Determine the (X, Y) coordinate at the center of the cell enclosing the given text.  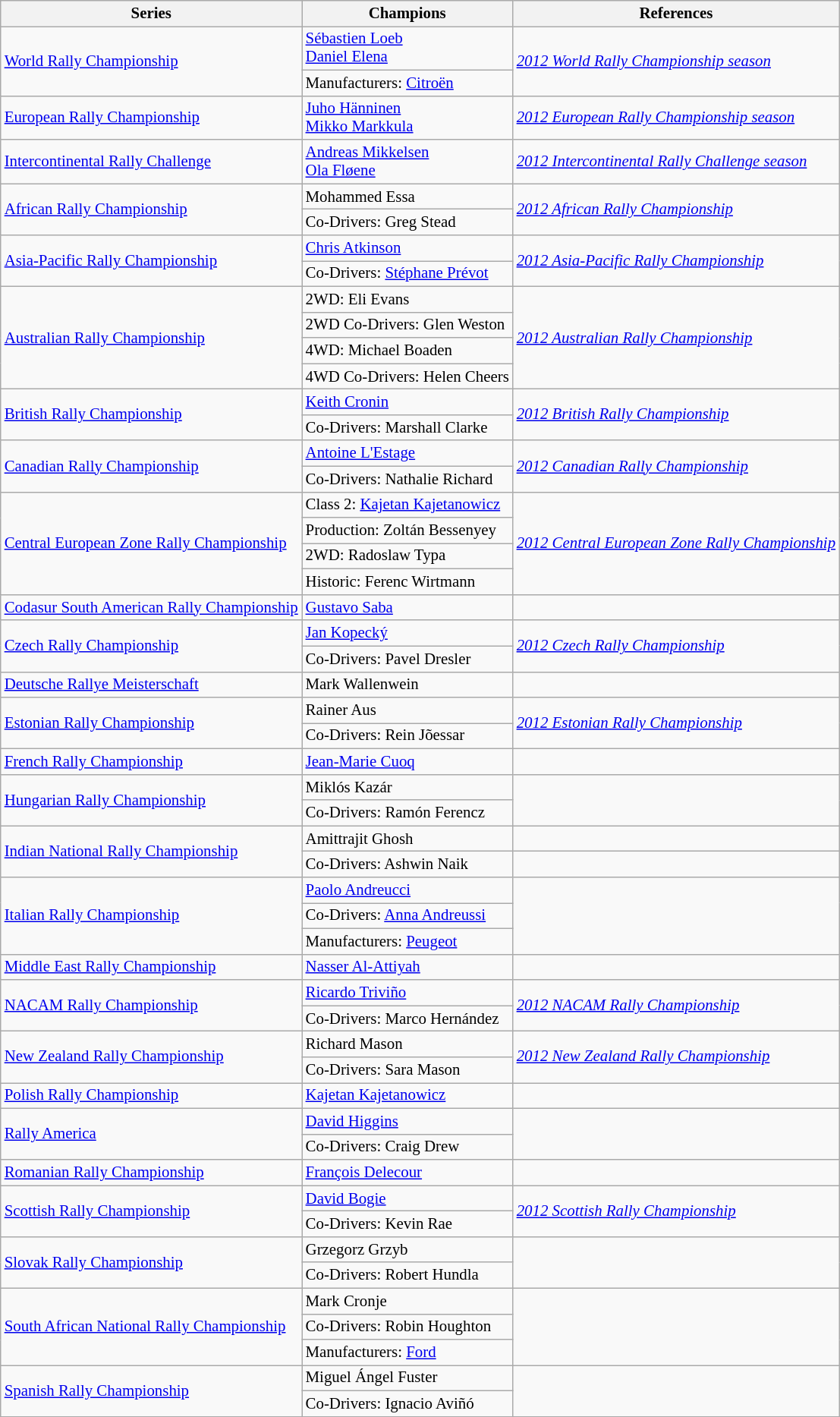
2012 African Rally Championship (676, 209)
Nasser Al-Attiyah (407, 967)
World Rally Championship (152, 61)
Richard Mason (407, 1044)
2WD: Eli Evans (407, 299)
Canadian Rally Championship (152, 466)
Co-Drivers: Greg Stead (407, 222)
2012 British Rally Championship (676, 415)
Miguel Ángel Fuster (407, 1378)
Co-Drivers: Marshall Clarke (407, 427)
Co-Drivers: Robin Houghton (407, 1327)
Asia-Pacific Rally Championship (152, 261)
Spanish Rally Championship (152, 1391)
2012 European Rally Championship season (676, 118)
Czech Rally Championship (152, 646)
Series (152, 14)
Co-Drivers: Rein Jõessar (407, 736)
Co-Drivers: Anna Andreussi (407, 916)
Co-Drivers: Robert Hundla (407, 1275)
Co-Drivers: Ashwin Naik (407, 864)
Historic: Ferenc Wirtmann (407, 582)
Sébastien Loeb Daniel Elena (407, 48)
British Rally Championship (152, 415)
2WD Co-Drivers: Glen Weston (407, 325)
2012 NACAM Rally Championship (676, 1006)
Mohammed Essa (407, 197)
2WD: Radoslaw Typa (407, 556)
Rally America (152, 1134)
Gustavo Saba (407, 607)
Mark Wallenwein (407, 685)
References (676, 14)
New Zealand Rally Championship (152, 1057)
Slovak Rally Championship (152, 1262)
Co-Drivers: Sara Mason (407, 1070)
Romanian Rally Championship (152, 1173)
Manufacturers: Ford (407, 1352)
South African National Rally Championship (152, 1327)
Paolo Andreucci (407, 890)
Rainer Aus (407, 710)
Mark Cronje (407, 1301)
Deutsche Rallye Meisterschaft (152, 685)
François Delecour (407, 1173)
2012 Asia-Pacific Rally Championship (676, 261)
Hungarian Rally Championship (152, 800)
Indian National Rally Championship (152, 852)
David Bogie (407, 1198)
Keith Cronin (407, 402)
Estonian Rally Championship (152, 723)
Grzegorz Grzyb (407, 1249)
Central European Zone Rally Championship (152, 543)
Co-Drivers: Stéphane Prévot (407, 273)
French Rally Championship (152, 761)
African Rally Championship (152, 209)
2012 Intercontinental Rally Challenge season (676, 162)
NACAM Rally Championship (152, 1006)
4WD Co-Drivers: Helen Cheers (407, 376)
2012 New Zealand Rally Championship (676, 1057)
2012 Australian Rally Championship (676, 337)
Production: Zoltán Bessenyey (407, 531)
Champions (407, 14)
Co-Drivers: Ramón Ferencz (407, 813)
Co-Drivers: Craig Drew (407, 1147)
David Higgins (407, 1121)
2012 Central European Zone Rally Championship (676, 543)
Juho Hänninen Mikko Markkula (407, 118)
Co-Drivers: Kevin Rae (407, 1224)
4WD: Michael Boaden (407, 351)
Co-Drivers: Nathalie Richard (407, 479)
2012 Scottish Rally Championship (676, 1211)
Jean-Marie Cuoq (407, 761)
2012 World Rally Championship season (676, 61)
2012 Estonian Rally Championship (676, 723)
Amittrajit Ghosh (407, 839)
Australian Rally Championship (152, 337)
Class 2: Kajetan Kajetanowicz (407, 505)
Chris Atkinson (407, 248)
Co-Drivers: Marco Hernández (407, 1019)
Codasur South American Rally Championship (152, 607)
Polish Rally Championship (152, 1095)
Ricardo Triviño (407, 993)
Miklós Kazár (407, 787)
2012 Czech Rally Championship (676, 646)
Co-Drivers: Pavel Dresler (407, 659)
Co-Drivers: Ignacio Aviñó (407, 1404)
Antoine L'Estage (407, 453)
Intercontinental Rally Challenge (152, 162)
Manufacturers: Citroën (407, 83)
Manufacturers: Peugeot (407, 941)
Middle East Rally Championship (152, 967)
2012 Canadian Rally Championship (676, 466)
Kajetan Kajetanowicz (407, 1095)
Italian Rally Championship (152, 916)
European Rally Championship (152, 118)
Andreas Mikkelsen Ola Fløene (407, 162)
Scottish Rally Championship (152, 1211)
Jan Kopecký (407, 633)
